Extract the (X, Y) coordinate from the center of the cell holding the provided text.  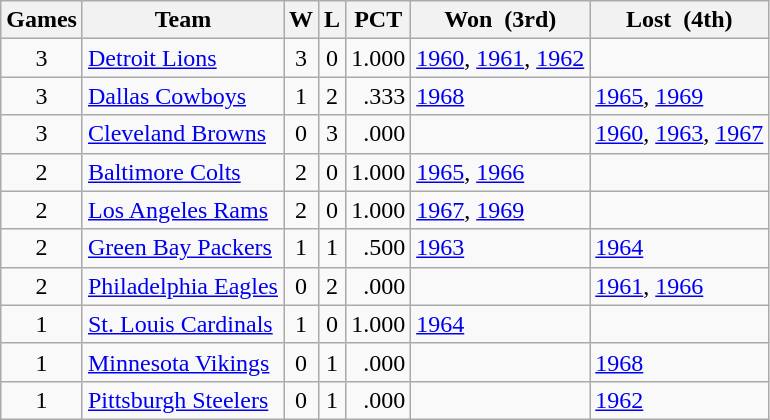
Pittsburgh Steelers (182, 400)
1967, 1969 (500, 210)
St. Louis Cardinals (182, 324)
Games (42, 20)
1960, 1961, 1962 (500, 58)
Minnesota Vikings (182, 362)
1965, 1966 (500, 172)
1963 (500, 248)
Team (182, 20)
W (302, 20)
1960, 1963, 1967 (680, 134)
Detroit Lions (182, 58)
Baltimore Colts (182, 172)
1961, 1966 (680, 286)
Philadelphia Eagles (182, 286)
Lost (4th) (680, 20)
.500 (378, 248)
PCT (378, 20)
Dallas Cowboys (182, 96)
1962 (680, 400)
L (332, 20)
1965, 1969 (680, 96)
Los Angeles Rams (182, 210)
Won (3rd) (500, 20)
Green Bay Packers (182, 248)
.333 (378, 96)
Cleveland Browns (182, 134)
